Return [X, Y] of the center of cell containing provided text 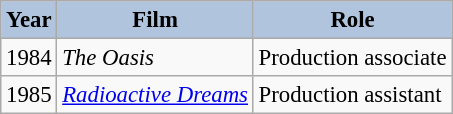
Film [155, 20]
Role [352, 20]
The Oasis [155, 58]
Production assistant [352, 95]
Production associate [352, 58]
Radioactive Dreams [155, 95]
1984 [29, 58]
Year [29, 20]
1985 [29, 95]
